Pinpoint the cell where the given text exists, returning its [X, Y] midpoint coordinate. 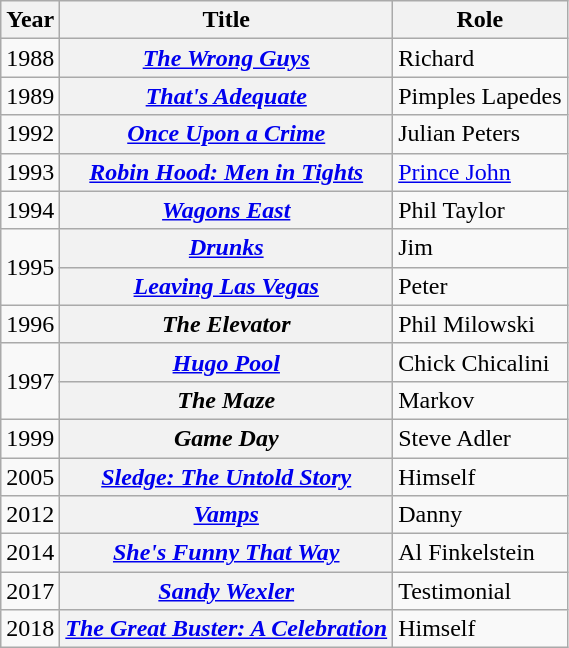
Jim [480, 248]
She's Funny That Way [226, 553]
Year [30, 20]
2017 [30, 591]
Sledge: The Untold Story [226, 477]
2005 [30, 477]
2018 [30, 629]
Vamps [226, 515]
Phil Taylor [480, 210]
2012 [30, 515]
1995 [30, 267]
1988 [30, 58]
1994 [30, 210]
Testimonial [480, 591]
Leaving Las Vegas [226, 286]
Prince John [480, 172]
1999 [30, 438]
1989 [30, 96]
Julian Peters [480, 134]
Richard [480, 58]
2014 [30, 553]
1996 [30, 324]
Robin Hood: Men in Tights [226, 172]
Phil Milowski [480, 324]
Danny [480, 515]
Title [226, 20]
Role [480, 20]
1992 [30, 134]
1997 [30, 381]
That's Adequate [226, 96]
Pimples Lapedes [480, 96]
The Great Buster: A Celebration [226, 629]
Chick Chicalini [480, 362]
Sandy Wexler [226, 591]
Markov [480, 400]
Game Day [226, 438]
The Wrong Guys [226, 58]
Steve Adler [480, 438]
Peter [480, 286]
Hugo Pool [226, 362]
Al Finkelstein [480, 553]
Wagons East [226, 210]
The Maze [226, 400]
The Elevator [226, 324]
Drunks [226, 248]
Once Upon a Crime [226, 134]
1993 [30, 172]
